Return (X, Y) of the center of cell containing provided text 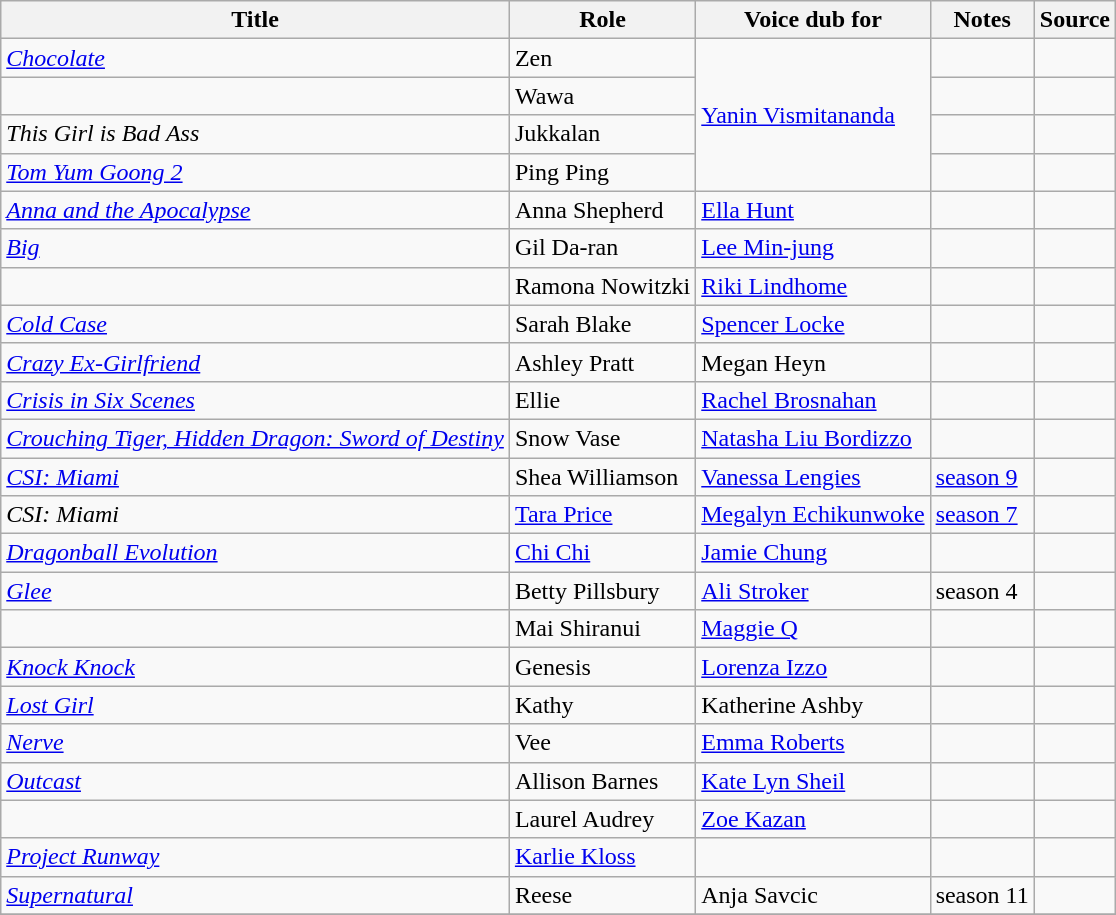
Betty Pillsbury (602, 591)
Emma Roberts (813, 743)
Vanessa Lengies (813, 477)
Ella Hunt (813, 210)
season 4 (982, 591)
Title (256, 20)
Crouching Tiger, Hidden Dragon: Sword of Destiny (256, 438)
Megalyn Echikunwoke (813, 515)
Ramona Nowitzki (602, 286)
Ashley Pratt (602, 362)
Rachel Brosnahan (813, 400)
Snow Vase (602, 438)
Supernatural (256, 895)
Knock Knock (256, 667)
Chi Chi (602, 553)
Anna and the Apocalypse (256, 210)
Vee (602, 743)
Anna Shepherd (602, 210)
Kathy (602, 705)
Nerve (256, 743)
Ali Stroker (813, 591)
Genesis (602, 667)
Megan Heyn (813, 362)
Spencer Locke (813, 324)
This Girl is Bad Ass (256, 134)
Kate Lyn Sheil (813, 781)
Allison Barnes (602, 781)
Jamie Chung (813, 553)
Zen (602, 58)
Riki Lindhome (813, 286)
Laurel Audrey (602, 819)
Voice dub for (813, 20)
Zoe Kazan (813, 819)
Source (1074, 20)
Notes (982, 20)
season 7 (982, 515)
Mai Shiranui (602, 629)
Jukkalan (602, 134)
Karlie Kloss (602, 857)
Project Runway (256, 857)
Gil Da-ran (602, 248)
Maggie Q (813, 629)
Lee Min-jung (813, 248)
Ellie (602, 400)
Sarah Blake (602, 324)
Shea Williamson (602, 477)
season 9 (982, 477)
Ping Ping (602, 172)
Glee (256, 591)
Reese (602, 895)
Big (256, 248)
Lost Girl (256, 705)
Yanin Vismitananda (813, 115)
season 11 (982, 895)
Lorenza Izzo (813, 667)
Tom Yum Goong 2 (256, 172)
Katherine Ashby (813, 705)
Role (602, 20)
Outcast (256, 781)
Chocolate (256, 58)
Cold Case (256, 324)
Anja Savcic (813, 895)
Dragonball Evolution (256, 553)
Crisis in Six Scenes (256, 400)
Tara Price (602, 515)
Natasha Liu Bordizzo (813, 438)
Wawa (602, 96)
Crazy Ex-Girlfriend (256, 362)
